Output the [x, y] coordinate of the center of the cell containing the given text.  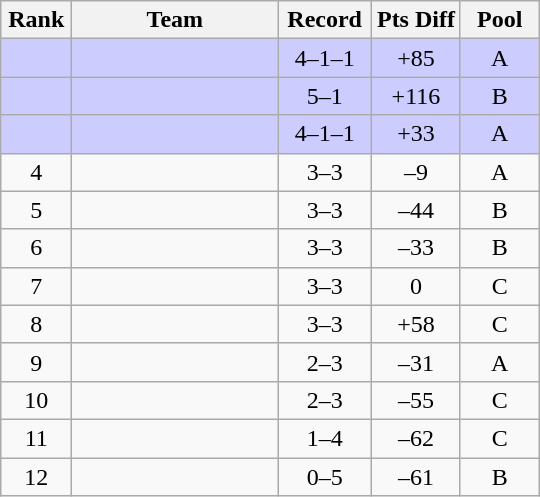
+116 [416, 96]
+58 [416, 324]
10 [36, 400]
–33 [416, 248]
0 [416, 286]
–55 [416, 400]
Record [325, 20]
Team [175, 20]
1–4 [325, 438]
4 [36, 172]
5–1 [325, 96]
8 [36, 324]
Pts Diff [416, 20]
9 [36, 362]
5 [36, 210]
12 [36, 477]
–9 [416, 172]
–44 [416, 210]
–62 [416, 438]
+85 [416, 58]
0–5 [325, 477]
6 [36, 248]
11 [36, 438]
7 [36, 286]
+33 [416, 134]
–31 [416, 362]
Rank [36, 20]
Pool [500, 20]
–61 [416, 477]
